Return the (x, y) coordinate for the center point of the cell that contains the specified text.  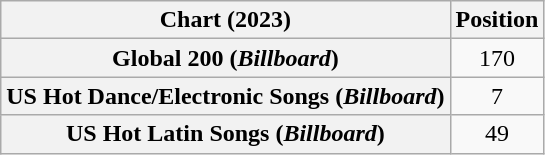
170 (497, 58)
49 (497, 134)
US Hot Dance/Electronic Songs (Billboard) (226, 96)
US Hot Latin Songs (Billboard) (226, 134)
7 (497, 96)
Position (497, 20)
Global 200 (Billboard) (226, 58)
Chart (2023) (226, 20)
